Detect which cell encompasses the target text, then output its [X, Y] center coordinate. 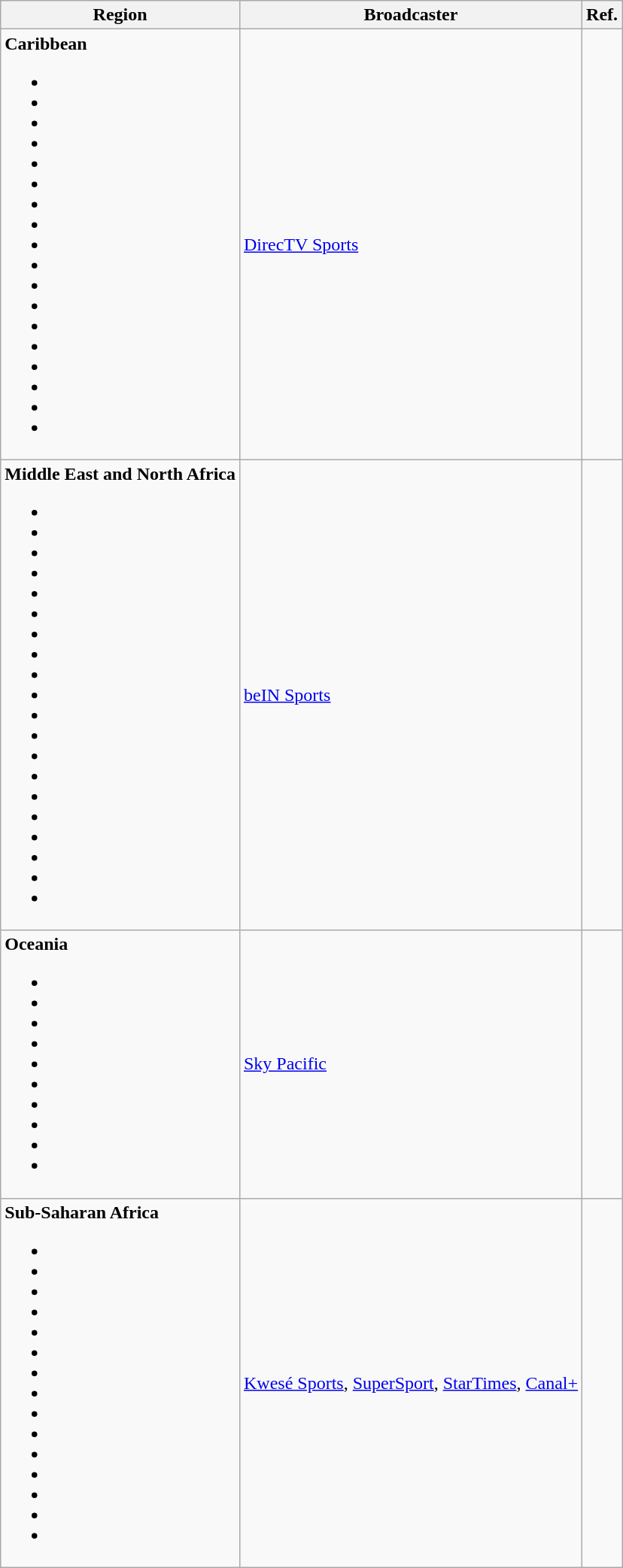
Region [120, 15]
beIN Sports [411, 695]
Ref. [602, 15]
Kwesé Sports, SuperSport, StarTimes, Canal+ [411, 1382]
Caribbean [120, 244]
DirecTV Sports [411, 244]
Broadcaster [411, 15]
Middle East and North Africa [120, 695]
Sub-Saharan Africa [120, 1382]
Oceania [120, 1064]
Sky Pacific [411, 1064]
